Identify which cell holds the provided text, then report its [X, Y] central coordinate. 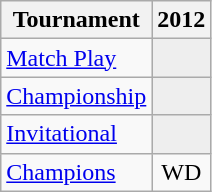
Tournament [76, 20]
Champions [76, 172]
Invitational [76, 134]
2012 [182, 20]
Championship [76, 96]
WD [182, 172]
Match Play [76, 58]
